Scan for the cell matching the given text and deliver its (x, y) coordinate at center. 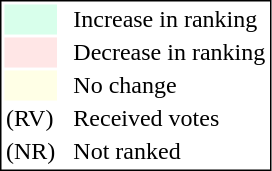
No change (170, 85)
Decrease in ranking (170, 53)
Increase in ranking (170, 19)
Received votes (170, 119)
(NR) (30, 151)
(RV) (30, 119)
Not ranked (170, 151)
